For the text-containing cell, return its midpoint in [x, y] coordinate format. 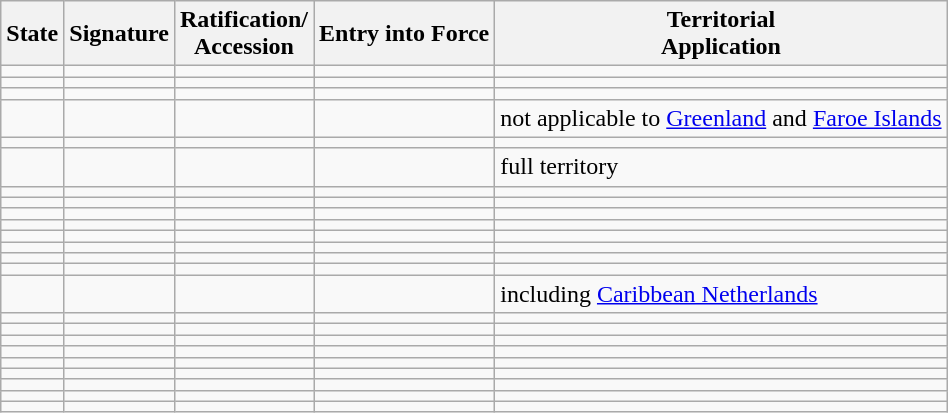
Signature [120, 34]
not applicable to Greenland and Faroe Islands [721, 118]
including Caribbean Netherlands [721, 294]
Ratification/Accession [244, 34]
full territory [721, 167]
Entry into Force [404, 34]
State [32, 34]
TerritorialApplication [721, 34]
